Return [X, Y] of the center of cell containing provided text 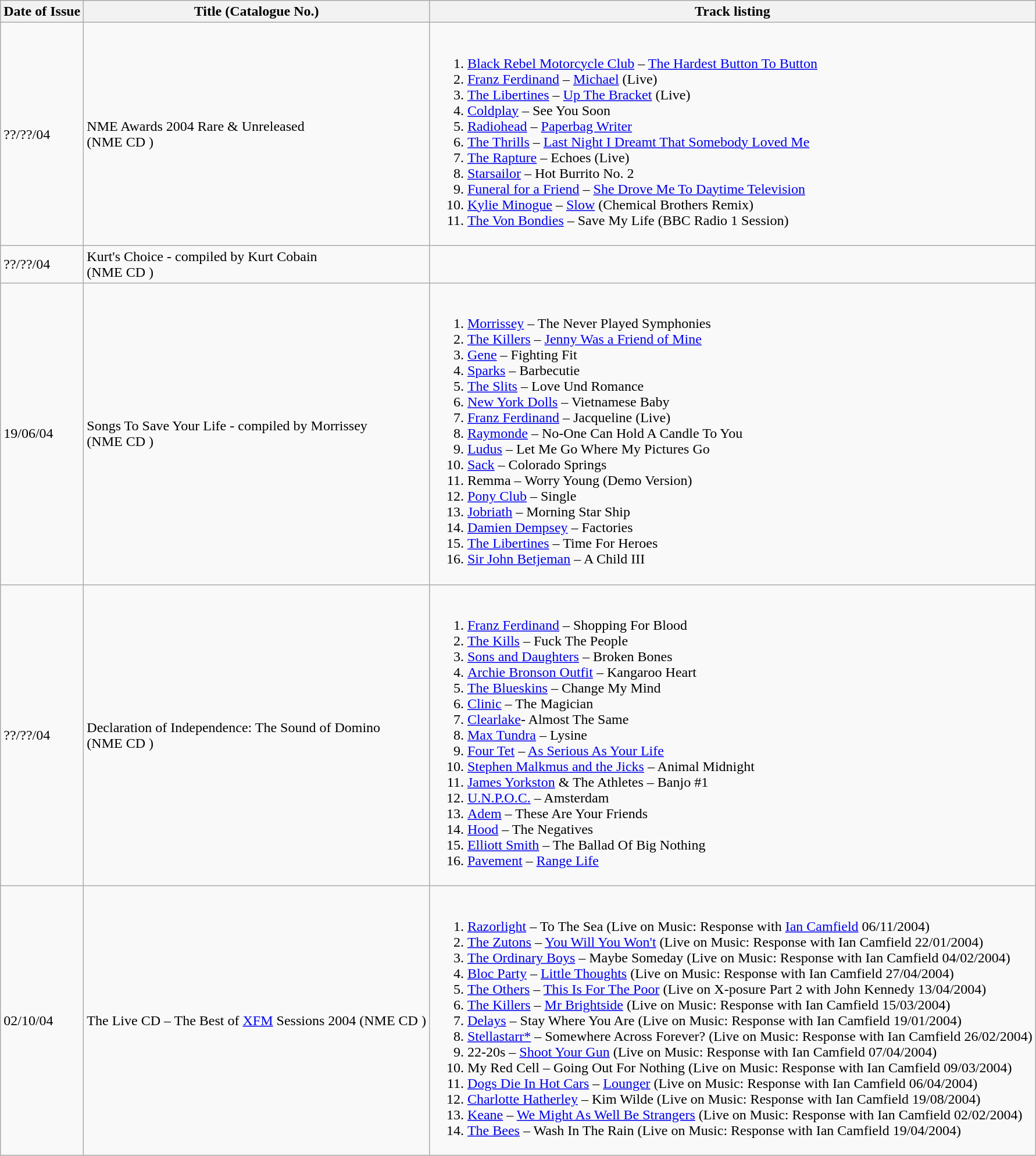
Title (Catalogue No.) [257, 12]
Track listing [733, 12]
Date of Issue [42, 12]
Songs To Save Your Life - compiled by Morrissey(NME CD ) [257, 434]
Declaration of Independence: The Sound of Domino(NME CD ) [257, 735]
02/10/04 [42, 1021]
NME Awards 2004 Rare & Unreleased(NME CD ) [257, 134]
The Live CD – The Best of XFM Sessions 2004 (NME CD ) [257, 1021]
Kurt's Choice - compiled by Kurt Cobain(NME CD ) [257, 264]
19/06/04 [42, 434]
